Locate the cell with the specified text and output its (X, Y) center coordinate. 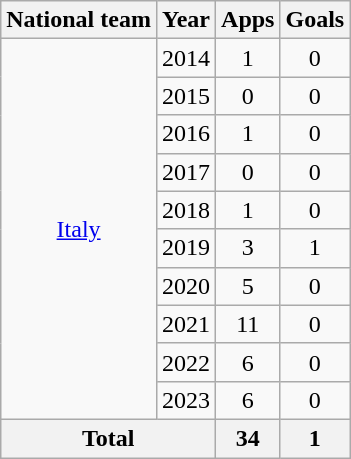
2022 (186, 362)
Goals (315, 20)
2023 (186, 400)
2017 (186, 172)
Apps (248, 20)
2014 (186, 58)
2018 (186, 210)
3 (248, 248)
National team (79, 20)
2021 (186, 324)
Total (108, 438)
2020 (186, 286)
2015 (186, 96)
34 (248, 438)
5 (248, 286)
2019 (186, 248)
Year (186, 20)
Italy (79, 230)
11 (248, 324)
2016 (186, 134)
